Find where the given text appears and provide that cell's center as [X, Y] coordinate. 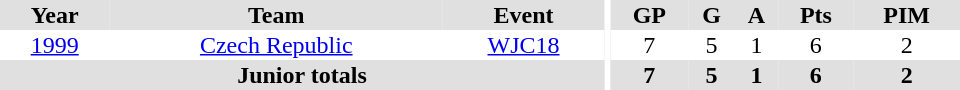
G [711, 15]
GP [649, 15]
A [757, 15]
Czech Republic [276, 45]
Junior totals [302, 75]
Pts [816, 15]
Event [524, 15]
Team [276, 15]
PIM [906, 15]
1999 [54, 45]
Year [54, 15]
WJC18 [524, 45]
